Search for the cell housing the specified text and yield its (X, Y) center coordinate. 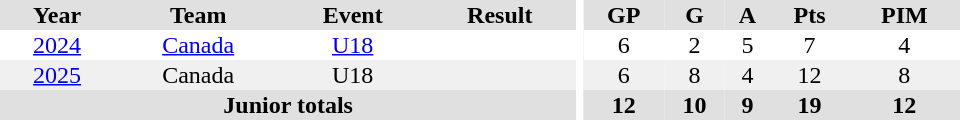
Event (352, 15)
G (694, 15)
Year (57, 15)
PIM (904, 15)
9 (748, 105)
5 (748, 45)
GP (624, 15)
2 (694, 45)
19 (809, 105)
2025 (57, 75)
Pts (809, 15)
Team (198, 15)
7 (809, 45)
10 (694, 105)
2024 (57, 45)
Junior totals (288, 105)
Result (500, 15)
A (748, 15)
